Capture the cell that displays the provided text and extract its (x, y) central coordinate. 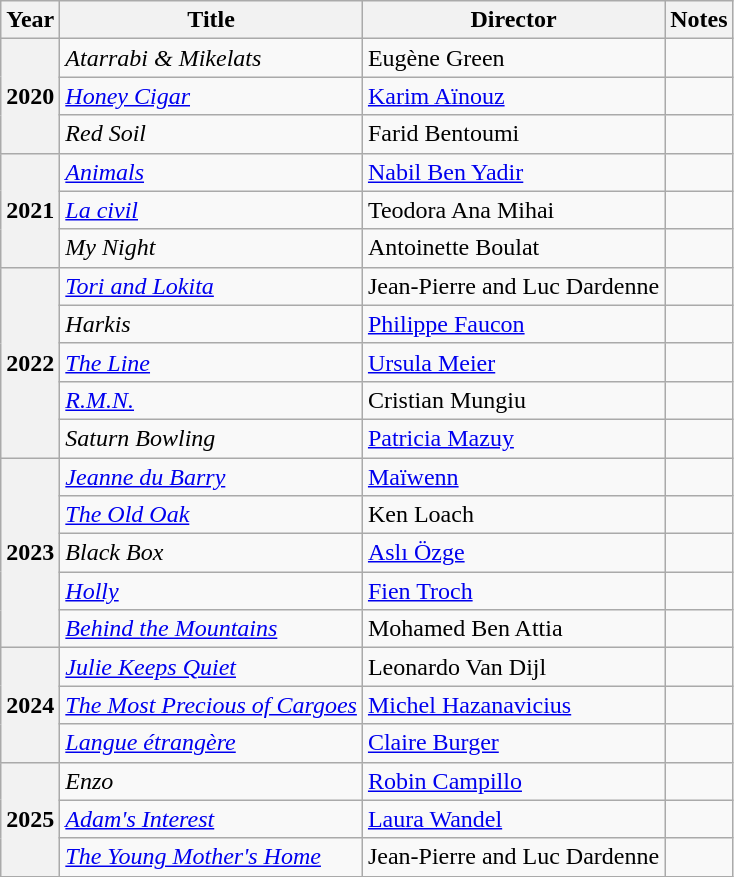
My Night (212, 248)
Tori and Lokita (212, 286)
Aslı Özge (513, 553)
Director (513, 20)
Holly (212, 591)
2024 (30, 705)
Teodora Ana Mihai (513, 210)
The Most Precious of Cargoes (212, 705)
Animals (212, 172)
La civil (212, 210)
Leonardo Van Dijl (513, 667)
Ursula Meier (513, 362)
Robin Campillo (513, 781)
2020 (30, 96)
2023 (30, 553)
The Old Oak (212, 515)
Saturn Bowling (212, 438)
Honey Cigar (212, 96)
Ken Loach (513, 515)
Farid Bentoumi (513, 134)
The Young Mother's Home (212, 857)
Enzo (212, 781)
Antoinette Boulat (513, 248)
Mohamed Ben Attia (513, 629)
Notes (699, 20)
Red Soil (212, 134)
Philippe Faucon (513, 324)
Claire Burger (513, 743)
The Line (212, 362)
Black Box (212, 553)
Karim Aïnouz (513, 96)
Laura Wandel (513, 819)
Michel Hazanavicius (513, 705)
Atarrabi & Mikelats (212, 58)
Fien Troch (513, 591)
Year (30, 20)
Behind the Mountains (212, 629)
Harkis (212, 324)
Nabil Ben Yadir (513, 172)
R.M.N. (212, 400)
Langue étrangère (212, 743)
2025 (30, 819)
2021 (30, 210)
Patricia Mazuy (513, 438)
Title (212, 20)
Eugène Green (513, 58)
Maïwenn (513, 477)
Julie Keeps Quiet (212, 667)
Jeanne du Barry (212, 477)
Cristian Mungiu (513, 400)
2022 (30, 362)
Adam's Interest (212, 819)
